Locate the cell with the specified text and output its [x, y] center coordinate. 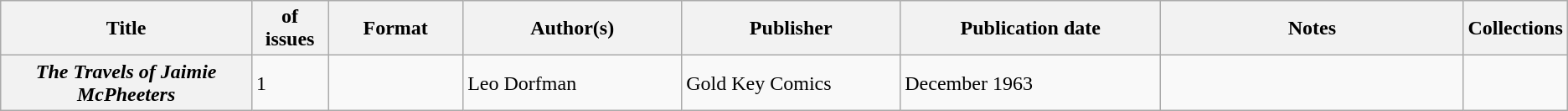
Publication date [1030, 29]
Author(s) [573, 29]
Notes [1312, 29]
Leo Dorfman [573, 82]
The Travels of Jaimie McPheeters [126, 82]
Gold Key Comics [791, 82]
Title [126, 29]
of issues [290, 29]
December 1963 [1030, 82]
Collections [1515, 29]
Format [395, 29]
Publisher [791, 29]
1 [290, 82]
